Return (X, Y) of the center of cell containing provided text 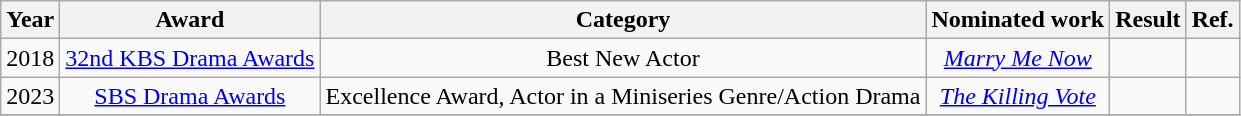
Excellence Award, Actor in a Miniseries Genre/Action Drama (623, 96)
Award (190, 20)
Year (30, 20)
Category (623, 20)
Marry Me Now (1018, 58)
32nd KBS Drama Awards (190, 58)
The Killing Vote (1018, 96)
Nominated work (1018, 20)
2018 (30, 58)
Ref. (1212, 20)
Result (1148, 20)
2023 (30, 96)
SBS Drama Awards (190, 96)
Best New Actor (623, 58)
